Provide the (X, Y) coordinate of the cell's center where the given text is located.  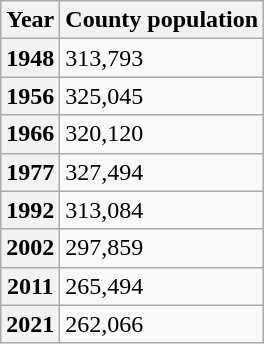
297,859 (162, 248)
1977 (30, 172)
320,120 (162, 134)
1948 (30, 58)
265,494 (162, 286)
327,494 (162, 172)
1966 (30, 134)
1992 (30, 210)
2021 (30, 324)
2011 (30, 286)
313,084 (162, 210)
313,793 (162, 58)
1956 (30, 96)
262,066 (162, 324)
2002 (30, 248)
County population (162, 20)
325,045 (162, 96)
Year (30, 20)
